Detect which cell encompasses the target text, then output its (x, y) center coordinate. 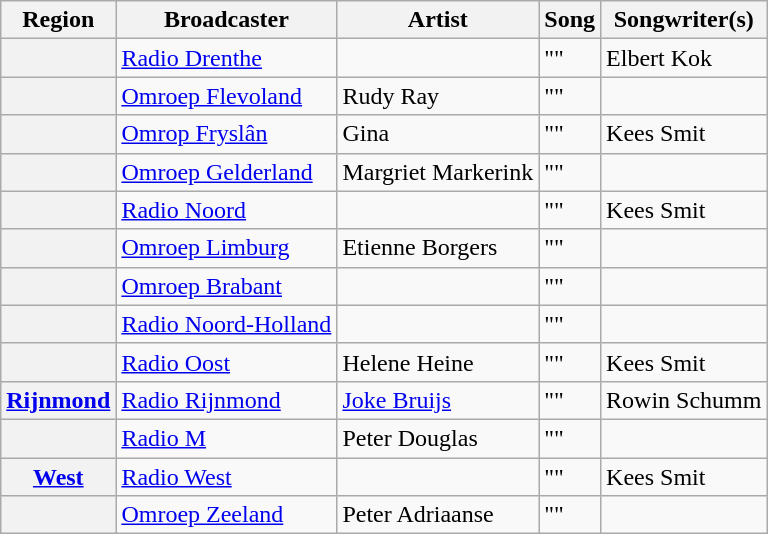
Peter Adriaanse (438, 515)
Omroep Brabant (226, 286)
Radio Rijnmond (226, 400)
Radio Oost (226, 362)
Region (58, 20)
Omroep Zeeland (226, 515)
Omroep Limburg (226, 248)
Joke Bruijs (438, 400)
Radio West (226, 477)
West (58, 477)
Radio M (226, 438)
Peter Douglas (438, 438)
Broadcaster (226, 20)
Songwriter(s) (684, 20)
Omroep Gelderland (226, 172)
Helene Heine (438, 362)
Song (570, 20)
Radio Noord-Holland (226, 324)
Rijnmond (58, 400)
Gina (438, 134)
Omroep Flevoland (226, 96)
Etienne Borgers (438, 248)
Margriet Markerink (438, 172)
Rowin Schumm (684, 400)
Omrop Fryslân (226, 134)
Elbert Kok (684, 58)
Rudy Ray (438, 96)
Artist (438, 20)
Radio Noord (226, 210)
Radio Drenthe (226, 58)
